Find where the given text appears and provide that cell's center as [x, y] coordinate. 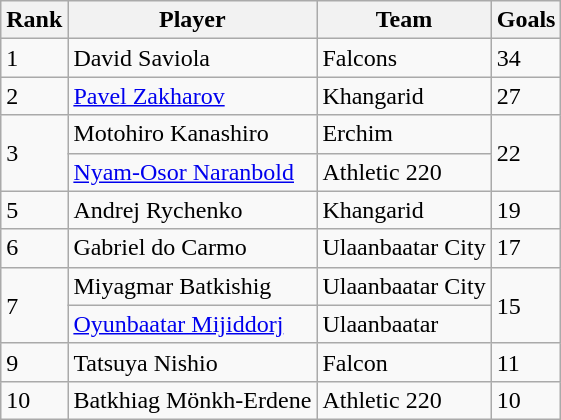
Gabriel do Carmo [192, 248]
David Saviola [192, 58]
Falcons [404, 58]
5 [34, 210]
Rank [34, 20]
3 [34, 153]
Falcon [404, 362]
2 [34, 96]
Ulaanbaatar [404, 324]
11 [526, 362]
17 [526, 248]
6 [34, 248]
Batkhiag Mönkh-Erdene [192, 400]
Miyagmar Batkishig [192, 286]
1 [34, 58]
7 [34, 305]
Andrej Rychenko [192, 210]
22 [526, 153]
Oyunbaatar Mijiddorj [192, 324]
Team [404, 20]
19 [526, 210]
15 [526, 305]
Tatsuya Nishio [192, 362]
Pavel Zakharov [192, 96]
Erchim [404, 134]
9 [34, 362]
Player [192, 20]
Nyam-Osor Naranbold [192, 172]
34 [526, 58]
27 [526, 96]
Goals [526, 20]
Motohiro Kanashiro [192, 134]
